Output the (x, y) coordinate of the center of the cell containing the given text.  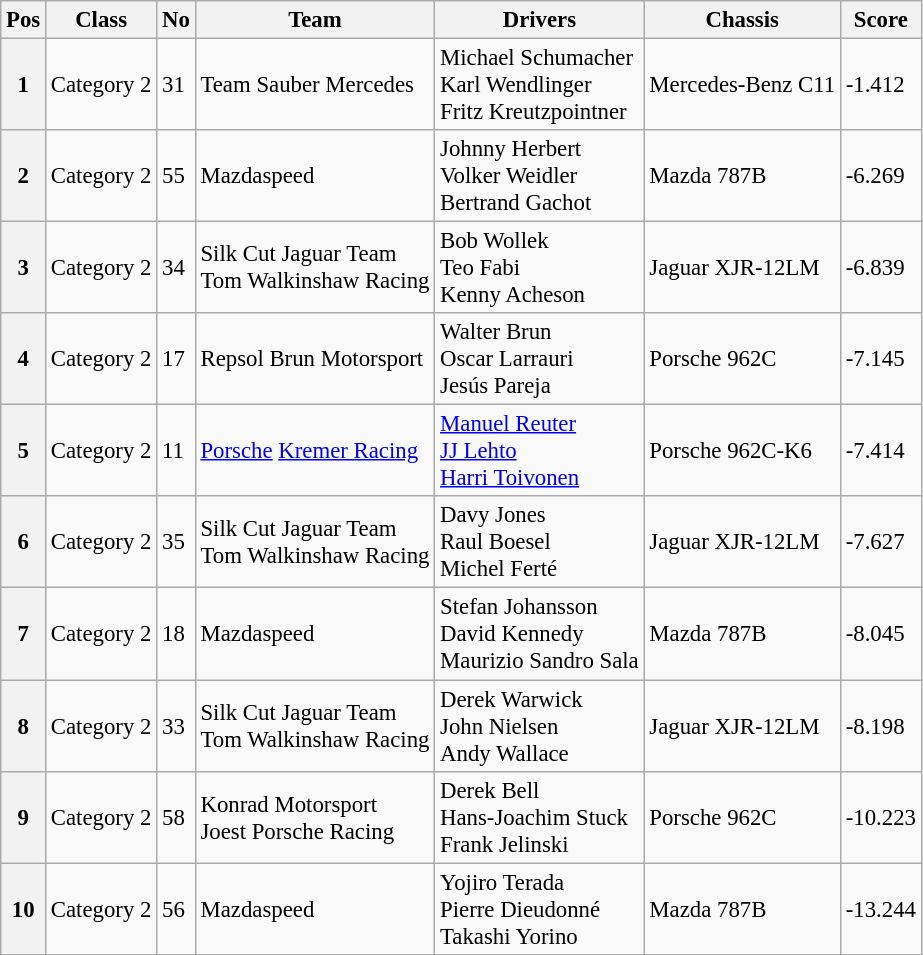
Chassis (742, 20)
Mercedes-Benz C11 (742, 85)
-7.627 (880, 542)
-6.839 (880, 268)
18 (176, 634)
Porsche 962C-K6 (742, 451)
-1.412 (880, 85)
5 (24, 451)
Davy Jones Raul Boesel Michel Ferté (540, 542)
Johnny Herbert Volker Weidler Bertrand Gachot (540, 176)
55 (176, 176)
Team Sauber Mercedes (315, 85)
11 (176, 451)
Michael Schumacher Karl Wendlinger Fritz Kreutzpointner (540, 85)
31 (176, 85)
Pos (24, 20)
-6.269 (880, 176)
9 (24, 817)
1 (24, 85)
Class (102, 20)
-7.145 (880, 359)
8 (24, 726)
Bob Wollek Teo Fabi Kenny Acheson (540, 268)
2 (24, 176)
Walter Brun Oscar Larrauri Jesús Pareja (540, 359)
34 (176, 268)
-8.045 (880, 634)
58 (176, 817)
33 (176, 726)
Manuel Reuter JJ Lehto Harri Toivonen (540, 451)
-7.414 (880, 451)
-10.223 (880, 817)
Konrad Motorsport Joest Porsche Racing (315, 817)
Stefan Johansson David Kennedy Maurizio Sandro Sala (540, 634)
Derek Warwick John Nielsen Andy Wallace (540, 726)
Yojiro Terada Pierre Dieudonné Takashi Yorino (540, 909)
Porsche Kremer Racing (315, 451)
Score (880, 20)
7 (24, 634)
35 (176, 542)
-13.244 (880, 909)
4 (24, 359)
Repsol Brun Motorsport (315, 359)
3 (24, 268)
6 (24, 542)
56 (176, 909)
No (176, 20)
-8.198 (880, 726)
Team (315, 20)
17 (176, 359)
Derek Bell Hans-Joachim Stuck Frank Jelinski (540, 817)
10 (24, 909)
Drivers (540, 20)
